Return [X, Y] of the center of cell containing provided text 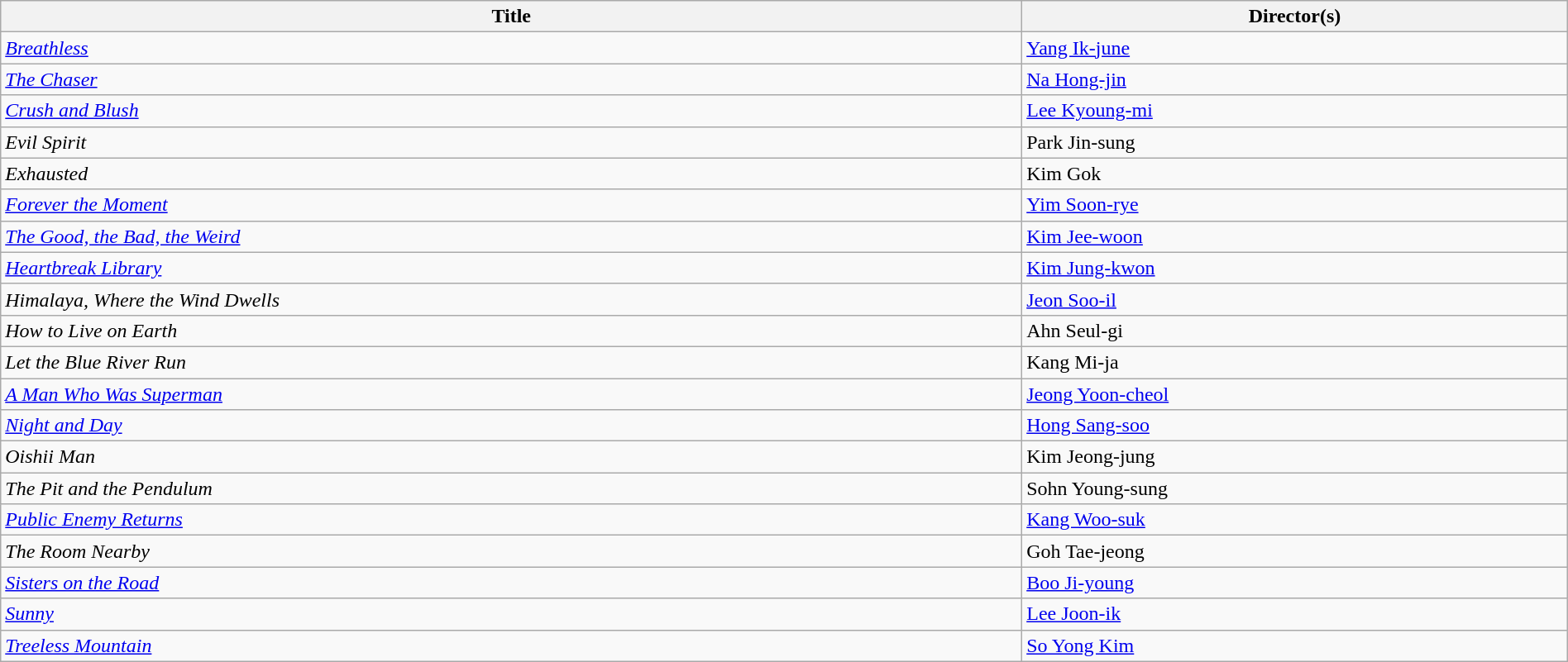
Boo Ji-young [1295, 583]
Evil Spirit [511, 142]
Himalaya, Where the Wind Dwells [511, 299]
Crush and Blush [511, 111]
How to Live on Earth [511, 331]
Breathless [511, 48]
Hong Sang-soo [1295, 426]
Na Hong-jin [1295, 79]
Park Jin-sung [1295, 142]
Oishii Man [511, 457]
Treeless Mountain [511, 645]
Sisters on the Road [511, 583]
Forever the Moment [511, 205]
Let the Blue River Run [511, 362]
Sohn Young-sung [1295, 488]
A Man Who Was Superman [511, 394]
The Pit and the Pendulum [511, 488]
Ahn Seul-gi [1295, 331]
Heartbreak Library [511, 268]
Jeon Soo-il [1295, 299]
So Yong Kim [1295, 645]
Jeong Yoon-cheol [1295, 394]
Title [511, 17]
Kang Mi-ja [1295, 362]
The Good, the Bad, the Weird [511, 236]
Kim Jeong-jung [1295, 457]
The Chaser [511, 79]
The Room Nearby [511, 551]
Lee Joon-ik [1295, 614]
Kang Woo-suk [1295, 520]
Yang Ik-june [1295, 48]
Night and Day [511, 426]
Sunny [511, 614]
Exhausted [511, 174]
Public Enemy Returns [511, 520]
Director(s) [1295, 17]
Yim Soon-rye [1295, 205]
Kim Gok [1295, 174]
Goh Tae-jeong [1295, 551]
Kim Jung-kwon [1295, 268]
Lee Kyoung-mi [1295, 111]
Kim Jee-woon [1295, 236]
